Return the (x, y) coordinate for the center point of the cell that contains the specified text.  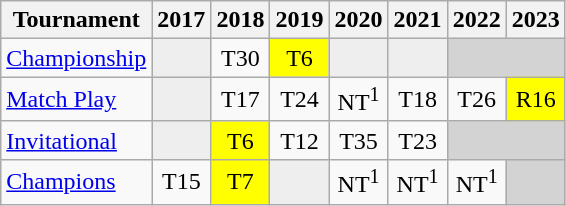
2022 (476, 20)
T18 (418, 100)
T15 (182, 182)
Tournament (76, 20)
Match Play (76, 100)
T30 (240, 58)
2017 (182, 20)
R16 (536, 100)
T35 (358, 140)
T12 (300, 140)
T17 (240, 100)
2021 (418, 20)
2018 (240, 20)
T24 (300, 100)
Invitational (76, 140)
Championship (76, 58)
2019 (300, 20)
2023 (536, 20)
T7 (240, 182)
Champions (76, 182)
2020 (358, 20)
T23 (418, 140)
T26 (476, 100)
